Return the (X, Y) coordinate for the center point of the cell that contains the specified text.  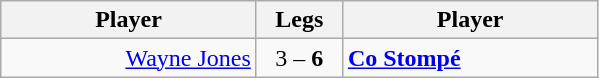
Wayne Jones (129, 58)
Co Stompé (470, 58)
3 – 6 (299, 58)
Legs (299, 20)
